For the text-containing cell, return its midpoint in [X, Y] coordinate format. 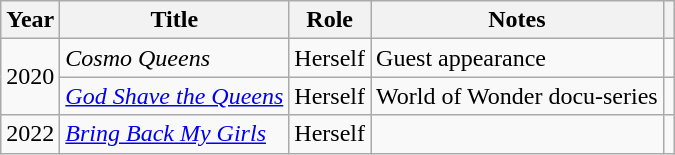
Role [330, 20]
Guest appearance [518, 58]
Title [174, 20]
World of Wonder docu-series [518, 96]
Year [30, 20]
2022 [30, 134]
God Shave the Queens [174, 96]
Notes [518, 20]
Bring Back My Girls [174, 134]
2020 [30, 77]
Cosmo Queens [174, 58]
